Find where the given text appears and provide that cell's center as (X, Y) coordinate. 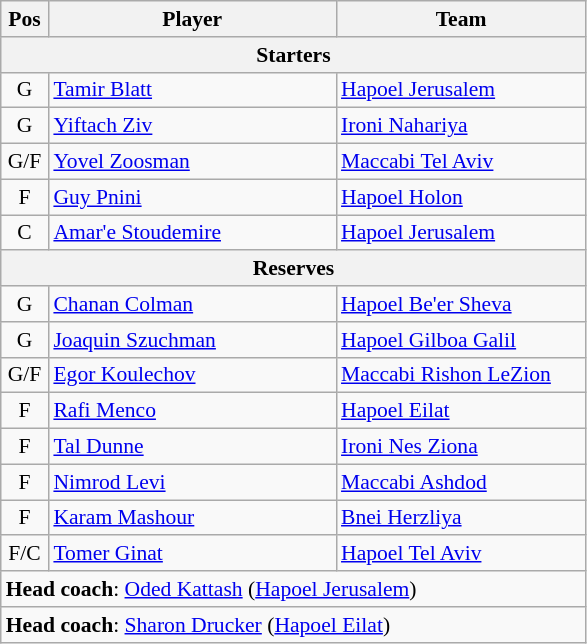
Nimrod Levi (192, 482)
Ironi Nes Ziona (461, 447)
F/C (25, 554)
Player (192, 19)
Head coach: Sharon Drucker (Hapoel Eilat) (294, 625)
Guy Pnini (192, 197)
Hapoel Holon (461, 197)
Tal Dunne (192, 447)
Hapoel Eilat (461, 411)
Hapoel Gilboa Galil (461, 340)
Starters (294, 55)
Amar'e Stoudemire (192, 233)
Hapoel Be'er Sheva (461, 304)
Yovel Zoosman (192, 162)
Tomer Ginat (192, 554)
Maccabi Ashdod (461, 482)
Maccabi Tel Aviv (461, 162)
Egor Koulechov (192, 375)
Karam Mashour (192, 518)
C (25, 233)
Maccabi Rishon LeZion (461, 375)
Hapoel Tel Aviv (461, 554)
Ironi Nahariya (461, 126)
Bnei Herzliya (461, 518)
Rafi Menco (192, 411)
Yiftach Ziv (192, 126)
Team (461, 19)
Chanan Colman (192, 304)
Reserves (294, 269)
Tamir Blatt (192, 90)
Joaquin Szuchman (192, 340)
Pos (25, 19)
Head coach: Oded Kattash (Hapoel Jerusalem) (294, 589)
